Return the [x, y] coordinate for the center point of the cell that contains the specified text.  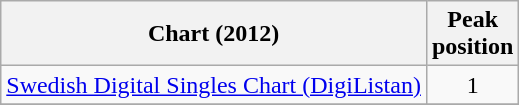
Peakposition [472, 34]
1 [472, 85]
Swedish Digital Singles Chart (DigiListan) [214, 85]
Chart (2012) [214, 34]
